Capture the cell that displays the provided text and extract its [X, Y] central coordinate. 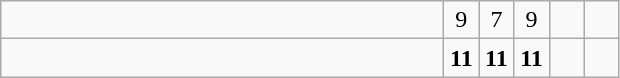
7 [496, 20]
